Determine the (x, y) coordinate at the center of the cell enclosing the given text.  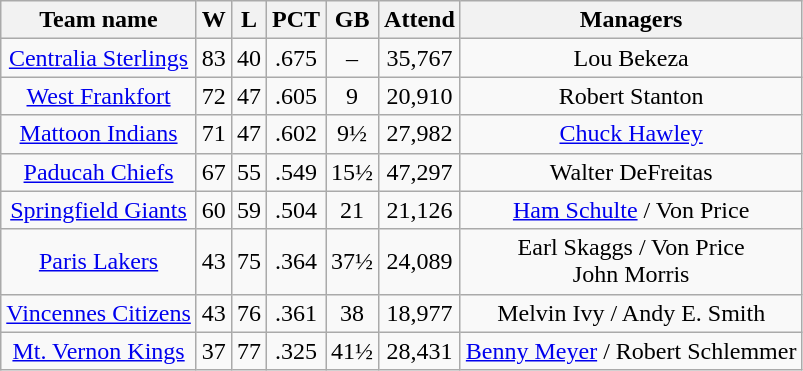
28,431 (420, 351)
Earl Skaggs / Von Price John Morris (631, 262)
Centralia Sterlings (99, 58)
Walter DeFreitas (631, 172)
60 (214, 210)
.504 (296, 210)
Vincennes Citizens (99, 313)
Lou Bekeza (631, 58)
GB (352, 20)
75 (248, 262)
Attend (420, 20)
Ham Schulte / Von Price (631, 210)
Team name (99, 20)
Mattoon Indians (99, 134)
.602 (296, 134)
Robert Stanton (631, 96)
Managers (631, 20)
.364 (296, 262)
.361 (296, 313)
67 (214, 172)
L (248, 20)
37 (214, 351)
59 (248, 210)
71 (214, 134)
Melvin Ivy / Andy E. Smith (631, 313)
9½ (352, 134)
.605 (296, 96)
47,297 (420, 172)
W (214, 20)
83 (214, 58)
– (352, 58)
PCT (296, 20)
37½ (352, 262)
West Frankfort (99, 96)
55 (248, 172)
Chuck Hawley (631, 134)
77 (248, 351)
Paris Lakers (99, 262)
41½ (352, 351)
Springfield Giants (99, 210)
21 (352, 210)
72 (214, 96)
40 (248, 58)
9 (352, 96)
Benny Meyer / Robert Schlemmer (631, 351)
18,977 (420, 313)
76 (248, 313)
.675 (296, 58)
35,767 (420, 58)
Paducah Chiefs (99, 172)
.549 (296, 172)
27,982 (420, 134)
.325 (296, 351)
21,126 (420, 210)
20,910 (420, 96)
38 (352, 313)
Mt. Vernon Kings (99, 351)
15½ (352, 172)
24,089 (420, 262)
